Locate the cell with the specified text and output its (x, y) center coordinate. 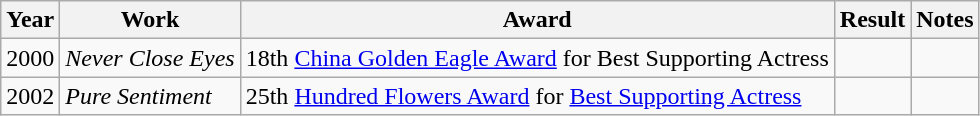
Year (30, 20)
18th China Golden Eagle Award for Best Supporting Actress (537, 58)
Work (150, 20)
25th Hundred Flowers Award for Best Supporting Actress (537, 96)
2002 (30, 96)
Never Close Eyes (150, 58)
Pure Sentiment (150, 96)
Award (537, 20)
2000 (30, 58)
Notes (945, 20)
Result (872, 20)
